For the text-containing cell, return its midpoint in (X, Y) coordinate format. 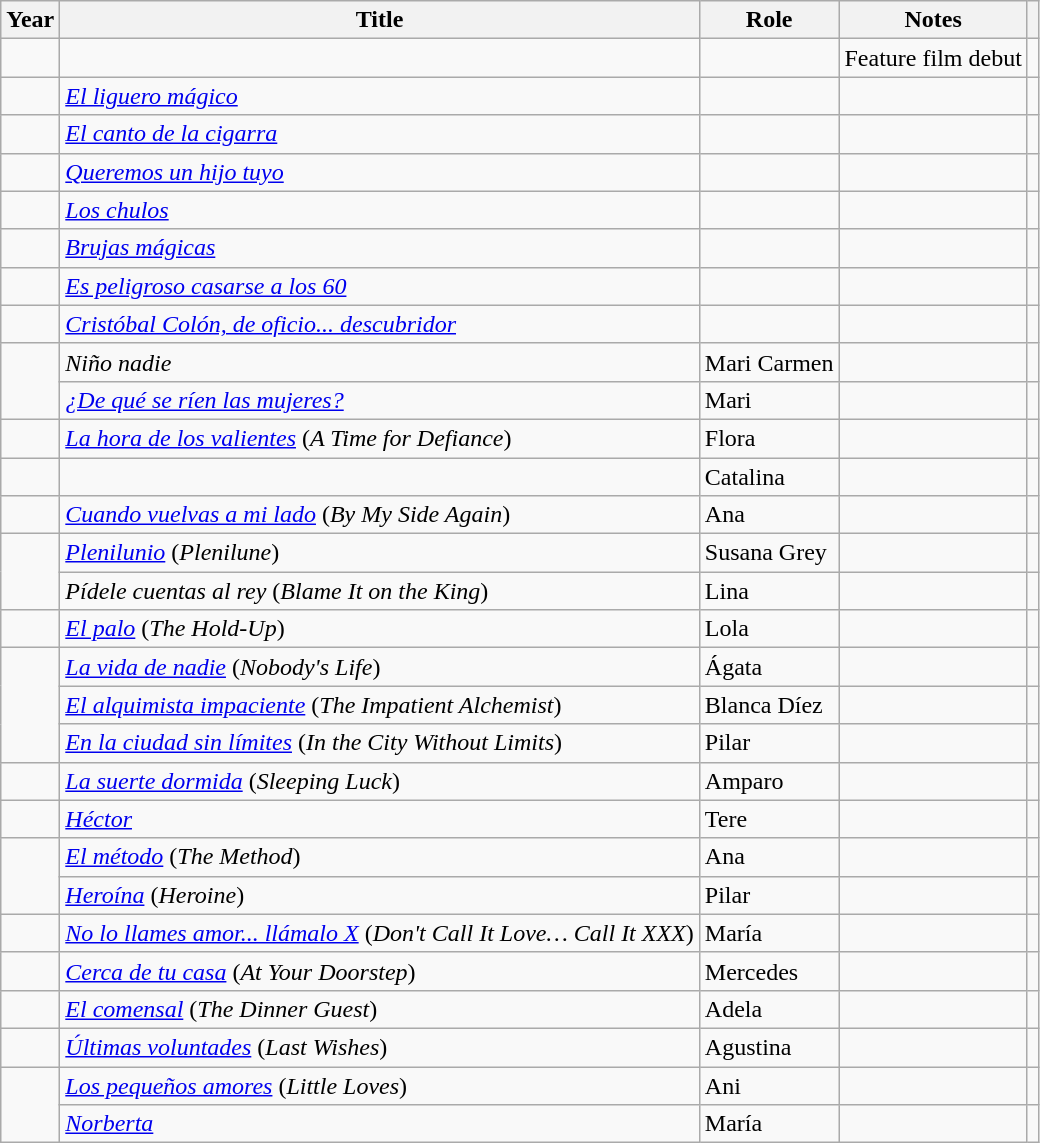
El alquimista impaciente (The Impatient Alchemist) (380, 705)
El comensal (The Dinner Guest) (380, 1009)
Mercedes (769, 971)
Susana Grey (769, 553)
La suerte dormida (Sleeping Luck) (380, 781)
Heroína (Heroine) (380, 895)
En la ciudad sin límites (In the City Without Limits) (380, 743)
El método (The Method) (380, 857)
Catalina (769, 477)
Los pequeños amores (Little Loves) (380, 1085)
Lina (769, 591)
Niño nadie (380, 362)
Últimas voluntades (Last Wishes) (380, 1047)
Lola (769, 629)
Title (380, 20)
Mari Carmen (769, 362)
Es peligroso casarse a los 60 (380, 286)
Flora (769, 438)
Plenilunio (Plenilune) (380, 553)
Cerca de tu casa (At Your Doorstep) (380, 971)
Feature film debut (933, 58)
Role (769, 20)
La hora de los valientes (A Time for Defiance) (380, 438)
¿De qué se ríen las mujeres? (380, 400)
Adela (769, 1009)
Brujas mágicas (380, 248)
Ágata (769, 667)
Year (30, 20)
El palo (The Hold-Up) (380, 629)
Norberta (380, 1124)
Notes (933, 20)
Tere (769, 819)
El liguero mágico (380, 96)
Los chulos (380, 210)
Agustina (769, 1047)
La vida de nadie (Nobody's Life) (380, 667)
Queremos un hijo tuyo (380, 172)
Blanca Díez (769, 705)
Mari (769, 400)
Ani (769, 1085)
Cuando vuelvas a mi lado (By My Side Again) (380, 515)
Pídele cuentas al rey (Blame It on the King) (380, 591)
Cristóbal Colón, de oficio... descubridor (380, 324)
No lo llames amor... llámalo X (Don't Call It Love… Call It XXX) (380, 933)
Amparo (769, 781)
El canto de la cigarra (380, 134)
Héctor (380, 819)
